Return the [x, y] coordinate for the center point of the cell that contains the specified text.  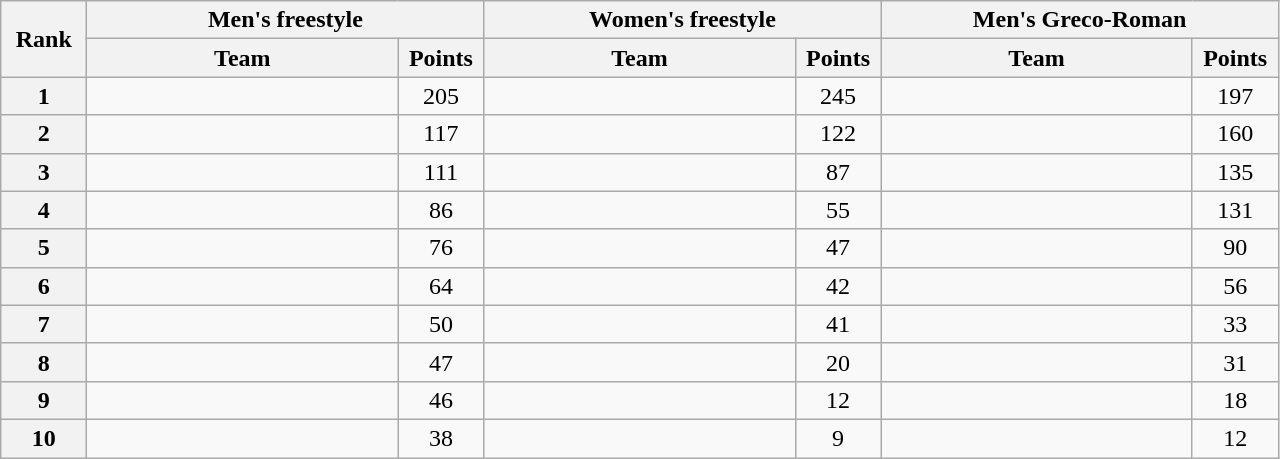
8 [44, 362]
2 [44, 134]
197 [1235, 96]
55 [838, 210]
111 [441, 172]
205 [441, 96]
56 [1235, 286]
4 [44, 210]
50 [441, 324]
86 [441, 210]
Men's Greco-Roman [1080, 20]
31 [1235, 362]
3 [44, 172]
135 [1235, 172]
7 [44, 324]
46 [441, 400]
38 [441, 438]
90 [1235, 248]
10 [44, 438]
Women's freestyle [682, 20]
117 [441, 134]
131 [1235, 210]
6 [44, 286]
76 [441, 248]
41 [838, 324]
64 [441, 286]
122 [838, 134]
42 [838, 286]
Men's freestyle [286, 20]
245 [838, 96]
160 [1235, 134]
Rank [44, 39]
18 [1235, 400]
87 [838, 172]
20 [838, 362]
33 [1235, 324]
5 [44, 248]
1 [44, 96]
